Scan for the cell matching the given text and deliver its [X, Y] coordinate at center. 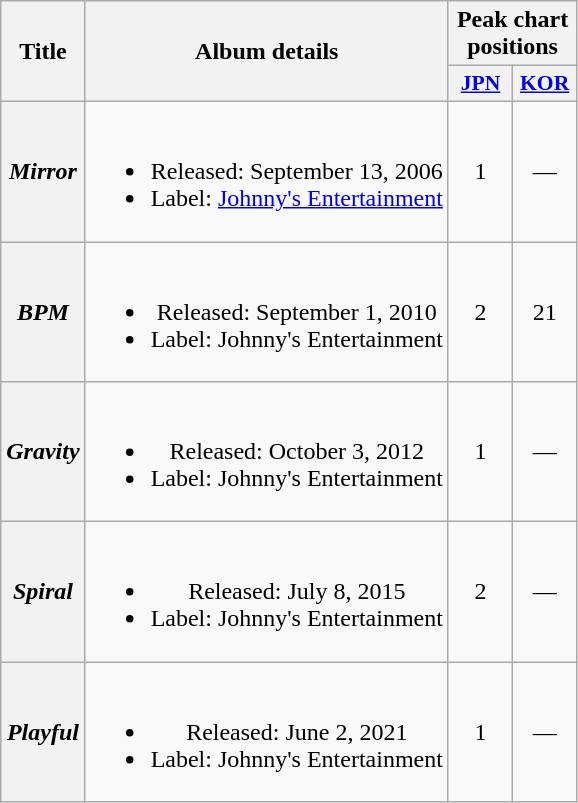
Gravity [43, 452]
JPN [480, 84]
Released: July 8, 2015Label: Johnny's Entertainment [266, 592]
BPM [43, 312]
21 [545, 312]
Album details [266, 52]
KOR [545, 84]
Title [43, 52]
Released: September 1, 2010Label: Johnny's Entertainment [266, 312]
Released: October 3, 2012Label: Johnny's Entertainment [266, 452]
Mirror [43, 171]
Peak chart positions [512, 34]
Released: June 2, 2021Label: Johnny's Entertainment [266, 732]
Playful [43, 732]
Spiral [43, 592]
Released: September 13, 2006Label: Johnny's Entertainment [266, 171]
